Return [x, y] of the center of cell containing provided text 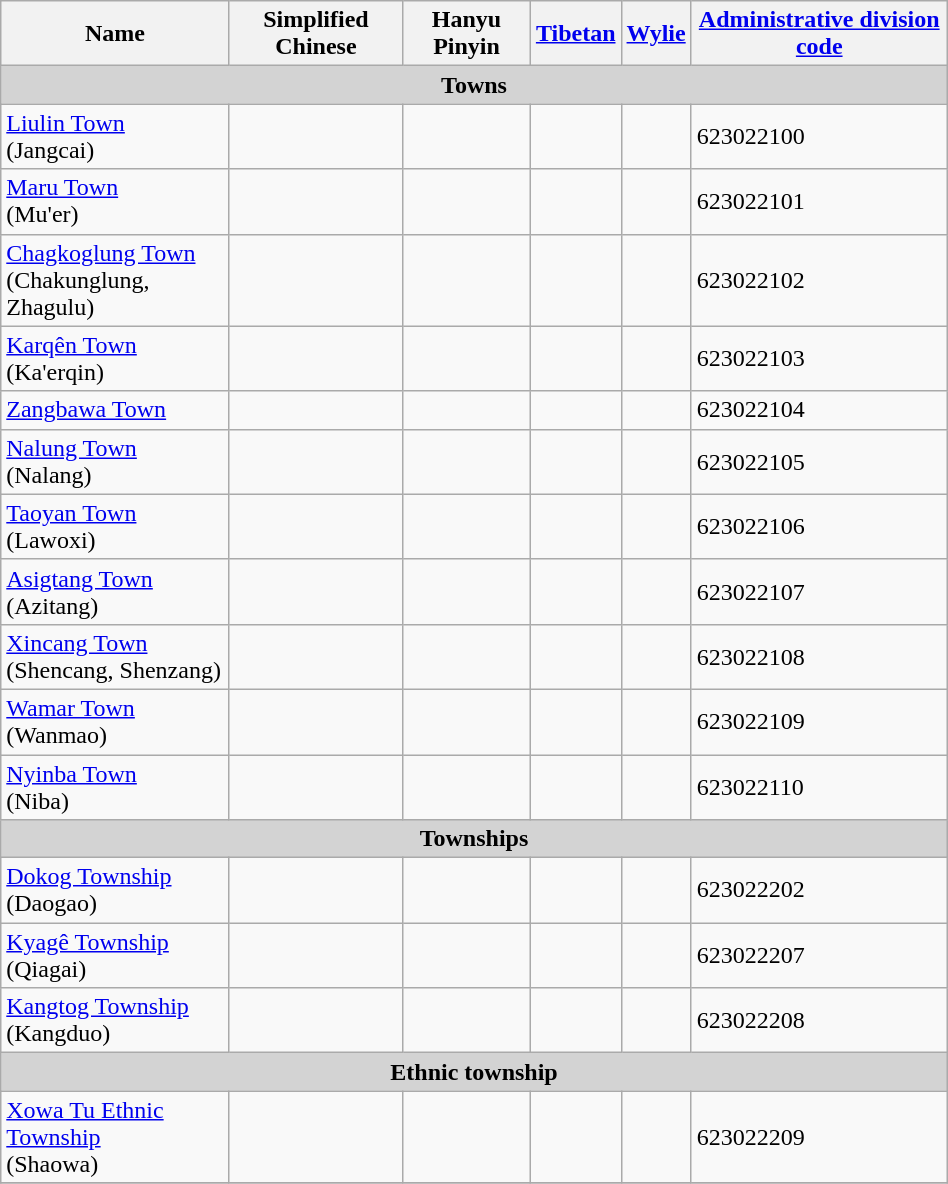
623022105 [819, 462]
Simplified Chinese [316, 34]
Zangbawa Town [116, 410]
Maru Town(Mu'er) [116, 202]
623022109 [819, 722]
Wamar Town(Wanmao) [116, 722]
Liulin Town(Jangcai) [116, 136]
Hanyu Pinyin [467, 34]
Nalung Town(Nalang) [116, 462]
623022202 [819, 890]
Nyinba Town(Niba) [116, 786]
Tibetan [576, 34]
623022209 [819, 1137]
Xowa Tu Ethnic Township(Shaowa) [116, 1137]
Ethnic township [474, 1072]
623022107 [819, 592]
623022208 [819, 1020]
Kangtog Township(Kangduo) [116, 1020]
623022104 [819, 410]
623022103 [819, 358]
623022100 [819, 136]
623022110 [819, 786]
623022102 [819, 280]
Asigtang Town(Azitang) [116, 592]
Dokog Township(Daogao) [116, 890]
Kyagê Township(Qiagai) [116, 956]
Karqên Town(Ka'erqin) [116, 358]
623022108 [819, 656]
623022106 [819, 526]
623022101 [819, 202]
Taoyan Town(Lawoxi) [116, 526]
623022207 [819, 956]
Chagkoglung Town(Chakunglung, Zhagulu) [116, 280]
Administrative division code [819, 34]
Name [116, 34]
Xincang Town(Shencang, Shenzang) [116, 656]
Townships [474, 839]
Wylie [656, 34]
Towns [474, 85]
